Identify which cell holds the provided text, then report its (x, y) central coordinate. 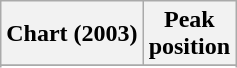
Chart (2003) (72, 34)
Peak position (189, 34)
